Extract the [x, y] coordinate from the center of the cell holding the provided text.  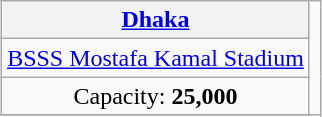
Capacity: 25,000 [156, 96]
BSSS Mostafa Kamal Stadium [156, 58]
Dhaka [156, 20]
